Return the (X, Y) coordinate for the center point of the cell that contains the specified text.  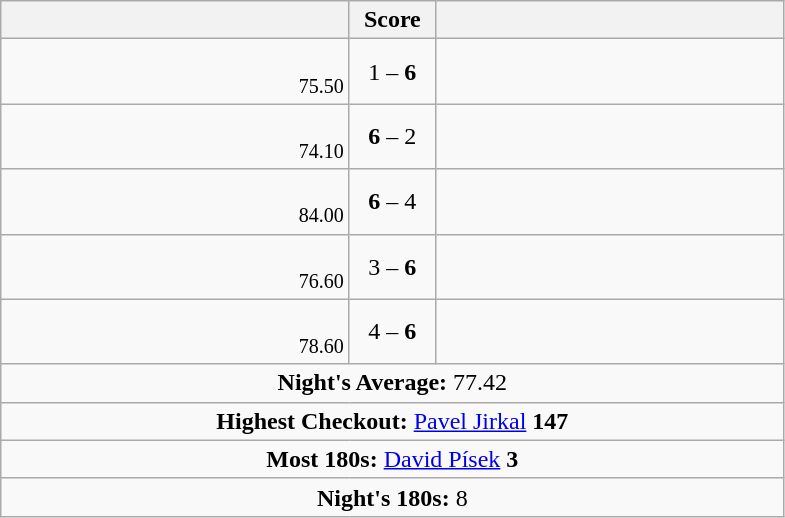
6 – 2 (392, 136)
84.00 (176, 202)
75.50 (176, 72)
74.10 (176, 136)
Most 180s: David Písek 3 (392, 459)
76.60 (176, 266)
6 – 4 (392, 202)
3 – 6 (392, 266)
Night's 180s: 8 (392, 497)
4 – 6 (392, 332)
Highest Checkout: Pavel Jirkal 147 (392, 421)
78.60 (176, 332)
Score (392, 20)
Night's Average: 77.42 (392, 383)
1 – 6 (392, 72)
